Extract the (x, y) coordinate from the center of the cell holding the provided text.  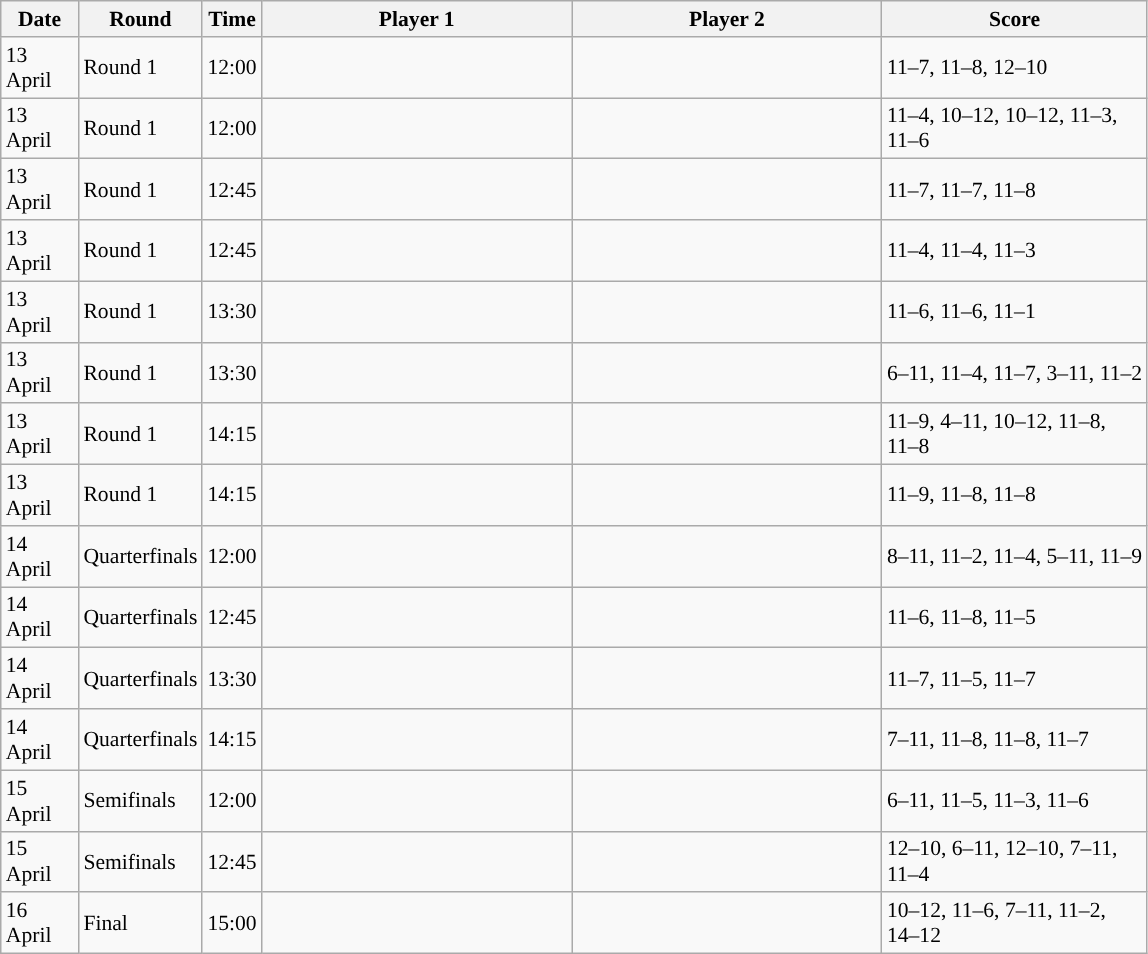
12–10, 6–11, 12–10, 7–11, 11–4 (1014, 862)
15:00 (232, 924)
11–4, 11–4, 11–3 (1014, 250)
6–11, 11–4, 11–7, 3–11, 11–2 (1014, 372)
16 April (40, 924)
11–7, 11–7, 11–8 (1014, 190)
11–6, 11–8, 11–5 (1014, 618)
Player 2 (727, 19)
11–4, 10–12, 10–12, 11–3, 11–6 (1014, 128)
Time (232, 19)
10–12, 11–6, 7–11, 11–2, 14–12 (1014, 924)
11–7, 11–5, 11–7 (1014, 678)
Date (40, 19)
11–7, 11–8, 12–10 (1014, 68)
Score (1014, 19)
11–9, 4–11, 10–12, 11–8, 11–8 (1014, 434)
Final (140, 924)
8–11, 11–2, 11–4, 5–11, 11–9 (1014, 556)
6–11, 11–5, 11–3, 11–6 (1014, 800)
Player 1 (417, 19)
11–6, 11–6, 11–1 (1014, 312)
7–11, 11–8, 11–8, 11–7 (1014, 740)
Round (140, 19)
11–9, 11–8, 11–8 (1014, 496)
